Pinpoint the cell where the given text exists, returning its [X, Y] midpoint coordinate. 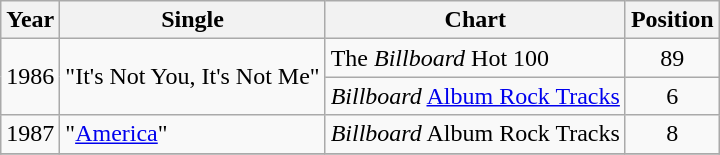
"It's Not You, It's Not Me" [192, 77]
Chart [475, 20]
"America" [192, 134]
8 [672, 134]
6 [672, 96]
89 [672, 58]
Single [192, 20]
Year [30, 20]
Position [672, 20]
1986 [30, 77]
1987 [30, 134]
The Billboard Hot 100 [475, 58]
